Scan for the cell matching the given text and deliver its [x, y] coordinate at center. 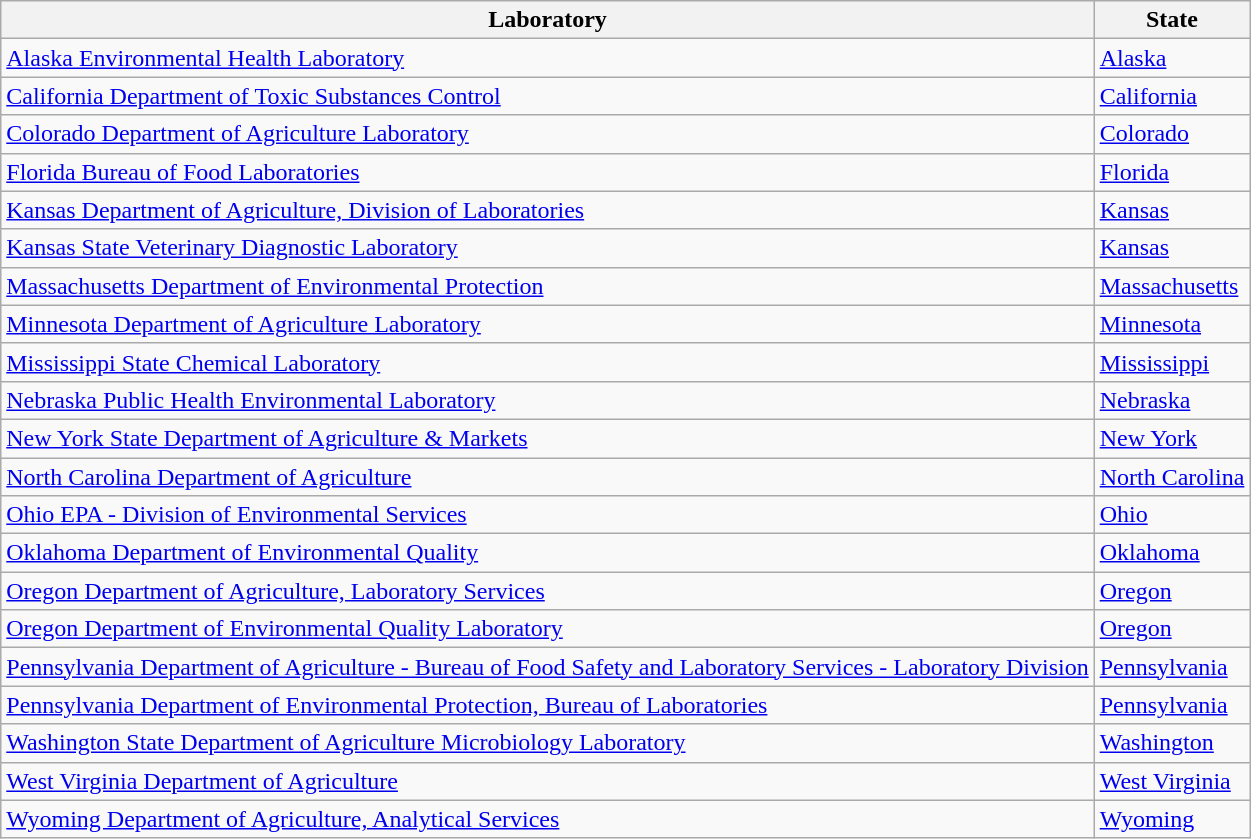
Florida [1172, 172]
Kansas State Veterinary Diagnostic Laboratory [548, 248]
Oregon Department of Environmental Quality Laboratory [548, 629]
Nebraska [1172, 400]
Colorado [1172, 134]
Massachusetts [1172, 286]
Colorado Department of Agriculture Laboratory [548, 134]
West Virginia Department of Agriculture [548, 781]
Mississippi [1172, 362]
Oklahoma Department of Environmental Quality [548, 553]
Minnesota Department of Agriculture Laboratory [548, 324]
Washington [1172, 743]
Oregon Department of Agriculture, Laboratory Services [548, 591]
Ohio EPA - Division of Environmental Services [548, 515]
Mississippi State Chemical Laboratory [548, 362]
Laboratory [548, 20]
California [1172, 96]
Nebraska Public Health Environmental Laboratory [548, 400]
Wyoming Department of Agriculture, Analytical Services [548, 819]
Pennsylvania Department of Environmental Protection, Bureau of Laboratories [548, 705]
Pennsylvania Department of Agriculture - Bureau of Food Safety and Laboratory Services - Laboratory Division [548, 667]
North Carolina Department of Agriculture [548, 477]
Massachusetts Department of Environmental Protection [548, 286]
Ohio [1172, 515]
Alaska [1172, 58]
New York [1172, 438]
Florida Bureau of Food Laboratories [548, 172]
State [1172, 20]
California Department of Toxic Substances Control [548, 96]
Wyoming [1172, 819]
North Carolina [1172, 477]
Minnesota [1172, 324]
Oklahoma [1172, 553]
New York State Department of Agriculture & Markets [548, 438]
Alaska Environmental Health Laboratory [548, 58]
West Virginia [1172, 781]
Kansas Department of Agriculture, Division of Laboratories [548, 210]
Washington State Department of Agriculture Microbiology Laboratory [548, 743]
